Locate the cell with the specified text and output its [X, Y] center coordinate. 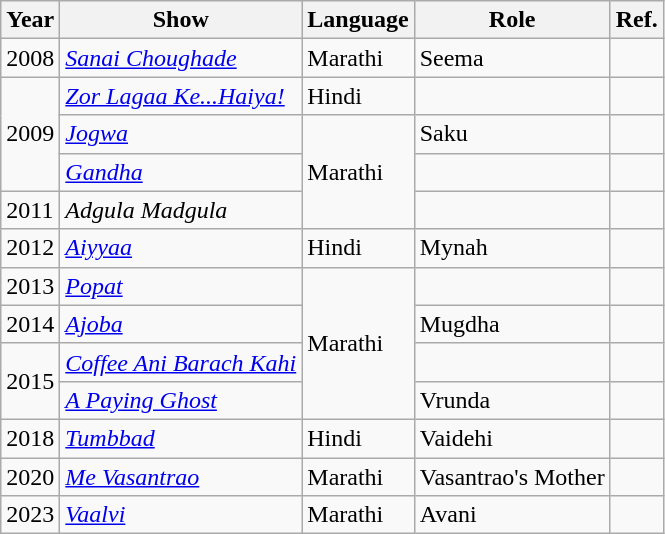
2008 [30, 58]
Me Vasantrao [181, 477]
2015 [30, 381]
Language [358, 20]
Show [181, 20]
2014 [30, 324]
Saku [512, 134]
Jogwa [181, 134]
Coffee Ani Barach Kahi [181, 362]
2012 [30, 248]
Mugdha [512, 324]
A Paying Ghost [181, 400]
2013 [30, 286]
Gandha [181, 172]
Zor Lagaa Ke...Haiya! [181, 96]
2020 [30, 477]
Sanai Choughade [181, 58]
Vaalvi [181, 515]
Seema [512, 58]
Vrunda [512, 400]
Tumbbad [181, 438]
Year [30, 20]
2011 [30, 210]
Vaidehi [512, 438]
2023 [30, 515]
Role [512, 20]
Aiyyaa [181, 248]
2018 [30, 438]
Ajoba [181, 324]
2009 [30, 134]
Avani [512, 515]
Vasantrao's Mother [512, 477]
Adgula Madgula [181, 210]
Ref. [636, 20]
Mynah [512, 248]
Popat [181, 286]
